Return the [x, y] coordinate for the center point of the cell that contains the specified text.  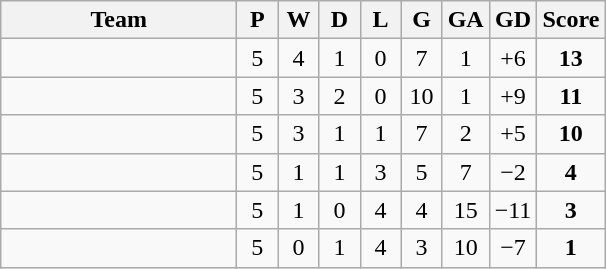
D [340, 20]
+6 [513, 58]
−11 [513, 210]
L [380, 20]
−7 [513, 248]
W [298, 20]
GA [466, 20]
GD [513, 20]
Score [571, 20]
+9 [513, 96]
Team [119, 20]
15 [466, 210]
+5 [513, 134]
−2 [513, 172]
G [422, 20]
P [258, 20]
11 [571, 96]
13 [571, 58]
